Extract the [X, Y] coordinate from the center of the cell holding the provided text.  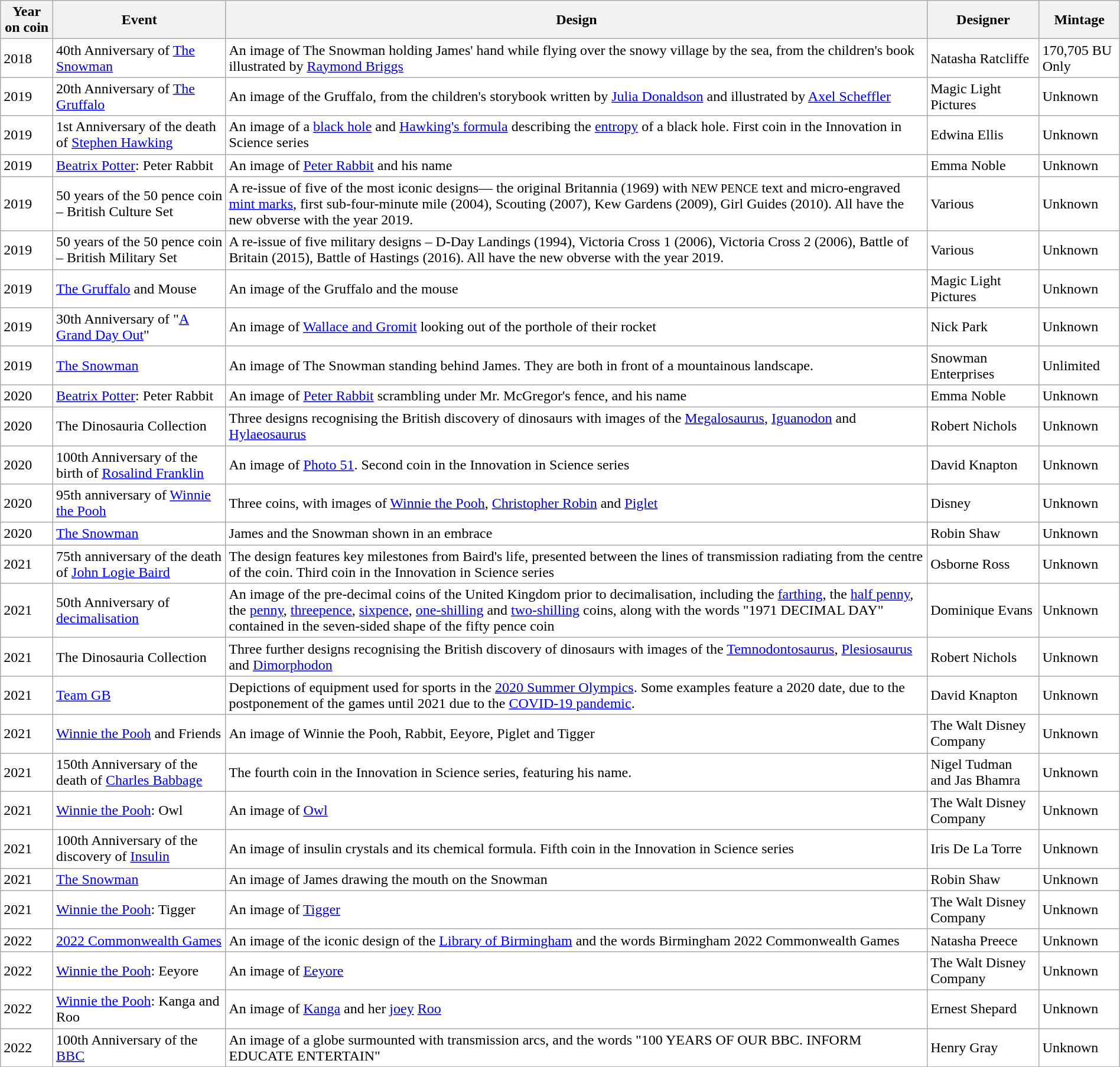
Dominique Evans [983, 611]
Nick Park [983, 327]
An image of insulin crystals and its chemical formula. Fifth coin in the Innovation in Science series [577, 849]
Natasha Ratcliffe [983, 58]
An image of Peter Rabbit scrambling under Mr. McGregor's fence, and his name [577, 396]
Nigel Tudman and Jas Bhamra [983, 772]
Iris De La Torre [983, 849]
150th Anniversary of the death of Charles Babbage [139, 772]
An image of James drawing the mouth on the Snowman [577, 879]
100th Anniversary of the birth of Rosalind Franklin [139, 464]
Disney [983, 503]
An image of a black hole and Hawking's formula describing the entropy of a black hole. First coin in the Innovation in Science series [577, 135]
Year on coin [27, 20]
An image of The Snowman holding James' hand while flying over the snowy village by the sea, from the children's book illustrated by Raymond Briggs [577, 58]
An image of the iconic design of the Library of Birmingham and the words Birmingham 2022 Commonwealth Games [577, 940]
The fourth coin in the Innovation in Science series, featuring his name. [577, 772]
Winnie the Pooh: Kanga and Roo [139, 1009]
An image of The Snowman standing behind James. They are both in front of a mountainous landscape. [577, 365]
Edwina Ellis [983, 135]
An image of the Gruffalo and the mouse [577, 288]
Osborne Ross [983, 565]
75th anniversary of the death of John Logie Baird [139, 565]
James and the Snowman shown in an embrace [577, 534]
40th Anniversary of The Snowman [139, 58]
Natasha Preece [983, 940]
30th Anniversary of "A Grand Day Out" [139, 327]
50 years of the 50 pence coin – British Culture Set [139, 204]
An image of Peter Rabbit and his name [577, 165]
2022 Commonwealth Games [139, 940]
An image of Owl [577, 810]
The Gruffalo and Mouse [139, 288]
An image of Tigger [577, 909]
Team GB [139, 696]
An image of Wallace and Gromit looking out of the porthole of their rocket [577, 327]
2018 [27, 58]
Winnie the Pooh: Owl [139, 810]
Snowman Enterprises [983, 365]
Winnie the Pooh and Friends [139, 733]
An image of Kanga and her joey Roo [577, 1009]
Event [139, 20]
Designer [983, 20]
An image of Photo 51. Second coin in the Innovation in Science series [577, 464]
50th Anniversary of decimalisation [139, 611]
Three coins, with images of Winnie the Pooh, Christopher Robin and Piglet [577, 503]
Design [577, 20]
Ernest Shepard [983, 1009]
An image of the Gruffalo, from the children's storybook written by Julia Donaldson and illustrated by Axel Scheffler [577, 97]
An image of Winnie the Pooh, Rabbit, Eeyore, Piglet and Tigger [577, 733]
95th anniversary of Winnie the Pooh [139, 503]
100th Anniversary of the BBC [139, 1048]
1st Anniversary of the death of Stephen Hawking [139, 135]
An image of a globe surmounted with transmission arcs, and the words "100 YEARS OF OUR BBC. INFORM EDUCATE ENTERTAIN" [577, 1048]
Mintage [1079, 20]
Three designs recognising the British discovery of dinosaurs with images of the Megalosaurus, Iguanodon and Hylaeosaurus [577, 426]
An image of Eeyore [577, 971]
170,705 BU Only [1079, 58]
100th Anniversary of the discovery of Insulin [139, 849]
Three further designs recognising the British discovery of dinosaurs with images of the Temnodontosaurus, Plesiosaurus and Dimorphodon [577, 657]
Winnie the Pooh: Eeyore [139, 971]
Winnie the Pooh: Tigger [139, 909]
Unlimited [1079, 365]
20th Anniversary of The Gruffalo [139, 97]
50 years of the 50 pence coin – British Military Set [139, 250]
Henry Gray [983, 1048]
